Locate the cell with the specified text and output its [x, y] center coordinate. 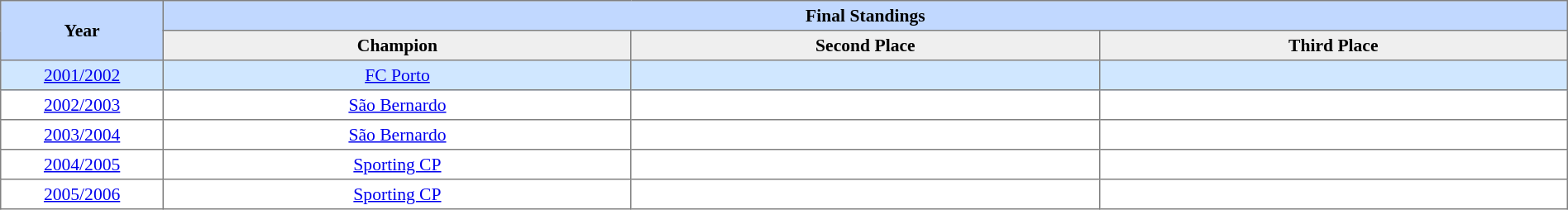
Final Standings [866, 16]
Second Place [865, 45]
FC Porto [398, 75]
Champion [398, 45]
2003/2004 [83, 135]
2004/2005 [83, 165]
2002/2003 [83, 105]
2001/2002 [83, 75]
Year [83, 31]
Third Place [1333, 45]
2005/2006 [83, 194]
